For the text-containing cell, return its midpoint in (X, Y) coordinate format. 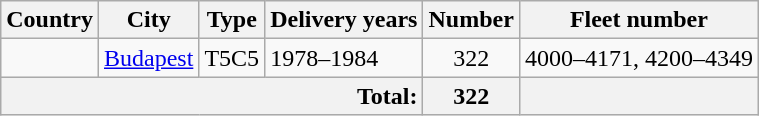
Type (232, 20)
1978–1984 (344, 58)
Fleet number (638, 20)
Total: (212, 96)
City (148, 20)
T5C5 (232, 58)
Country (50, 20)
Number (471, 20)
Delivery years (344, 20)
4000–4171, 4200–4349 (638, 58)
Budapest (148, 58)
